From the cell containing the given text, extract its center point as [X, Y] coordinate. 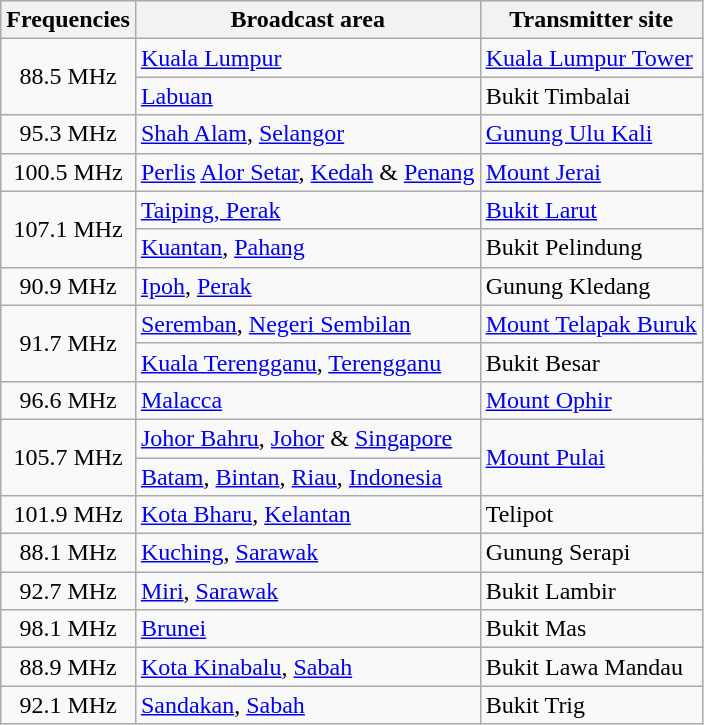
Bukit Trig [591, 705]
Labuan [308, 96]
Kuala Terengganu, Terengganu [308, 362]
Johor Bahru, Johor & Singapore [308, 438]
Kuantan, Pahang [308, 248]
Bukit Lambir [591, 591]
88.9 MHz [68, 667]
Kuala Lumpur [308, 58]
Mount Ophir [591, 400]
91.7 MHz [68, 343]
Mount Telapak Buruk [591, 324]
Mount Jerai [591, 172]
Batam, Bintan, Riau, Indonesia [308, 477]
90.9 MHz [68, 286]
Mount Pulai [591, 457]
Bukit Pelindung [591, 248]
88.1 MHz [68, 553]
88.5 MHz [68, 77]
Bukit Lawa Mandau [591, 667]
Bukit Besar [591, 362]
Malacca [308, 400]
Sandakan, Sabah [308, 705]
Gunung Serapi [591, 553]
98.1 MHz [68, 629]
101.9 MHz [68, 515]
100.5 MHz [68, 172]
92.1 MHz [68, 705]
Bukit Timbalai [591, 96]
Seremban, Negeri Sembilan [308, 324]
Taiping, Perak [308, 210]
Ipoh, Perak [308, 286]
95.3 MHz [68, 134]
Kuching, Sarawak [308, 553]
Gunung Kledang [591, 286]
105.7 MHz [68, 457]
Shah Alam, Selangor [308, 134]
Kota Bharu, Kelantan [308, 515]
Bukit Mas [591, 629]
Miri, Sarawak [308, 591]
92.7 MHz [68, 591]
Brunei [308, 629]
Bukit Larut [591, 210]
96.6 MHz [68, 400]
Frequencies [68, 20]
Perlis Alor Setar, Kedah & Penang [308, 172]
Gunung Ulu Kali [591, 134]
Transmitter site [591, 20]
Broadcast area [308, 20]
107.1 MHz [68, 229]
Telipot [591, 515]
Kuala Lumpur Tower [591, 58]
Kota Kinabalu, Sabah [308, 667]
